Pinpoint the cell where the given text exists, returning its (X, Y) midpoint coordinate. 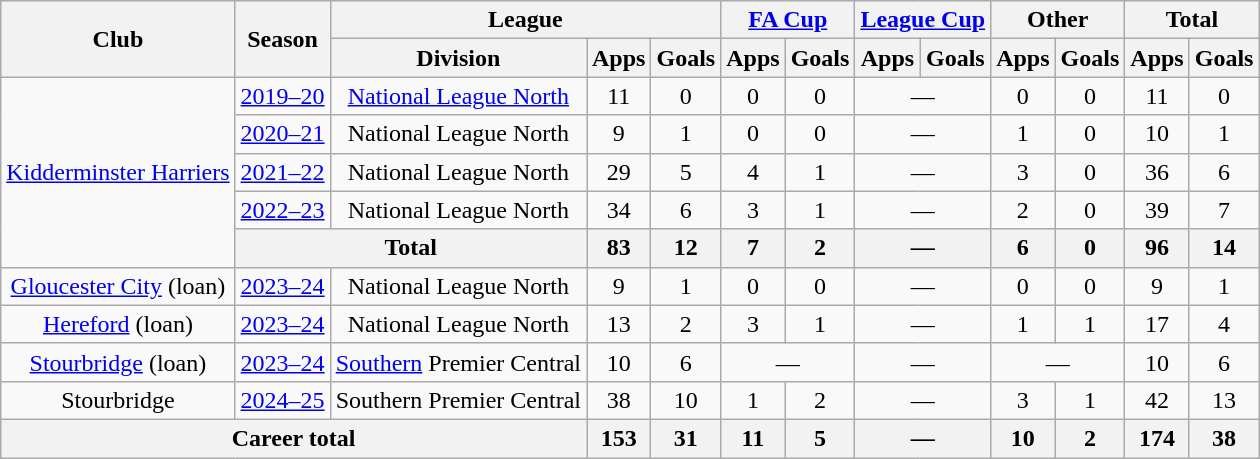
36 (1157, 172)
2020–21 (282, 134)
2024–25 (282, 400)
Division (458, 58)
Hereford (loan) (118, 324)
Stourbridge (loan) (118, 362)
Season (282, 39)
96 (1157, 248)
12 (686, 248)
2021–22 (282, 172)
Other (1058, 20)
29 (618, 172)
31 (686, 438)
14 (1224, 248)
174 (1157, 438)
2019–20 (282, 96)
Club (118, 39)
Gloucester City (loan) (118, 286)
42 (1157, 400)
34 (618, 210)
17 (1157, 324)
2022–23 (282, 210)
League (526, 20)
83 (618, 248)
League Cup (923, 20)
Stourbridge (118, 400)
39 (1157, 210)
Career total (294, 438)
Kidderminster Harriers (118, 172)
FA Cup (788, 20)
153 (618, 438)
